From the cell containing the given text, extract its center point as [X, Y] coordinate. 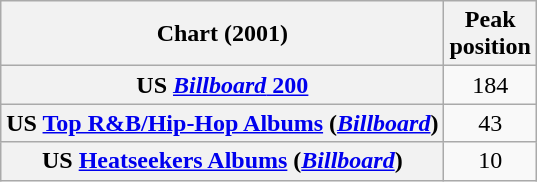
43 [490, 123]
US Heatseekers Albums (Billboard) [222, 161]
Peak position [490, 34]
184 [490, 85]
10 [490, 161]
Chart (2001) [222, 34]
US Billboard 200 [222, 85]
US Top R&B/Hip-Hop Albums (Billboard) [222, 123]
